Search for the cell housing the specified text and yield its [x, y] center coordinate. 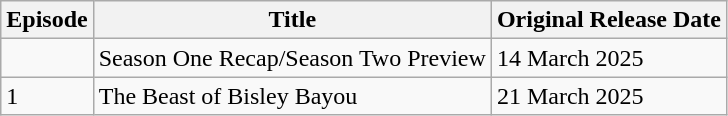
The Beast of Bisley Bayou [292, 96]
Title [292, 20]
1 [47, 96]
Original Release Date [608, 20]
Episode [47, 20]
21 March 2025 [608, 96]
14 March 2025 [608, 58]
Season One Recap/Season Two Preview [292, 58]
